Output the (x, y) coordinate of the center of the cell containing the given text.  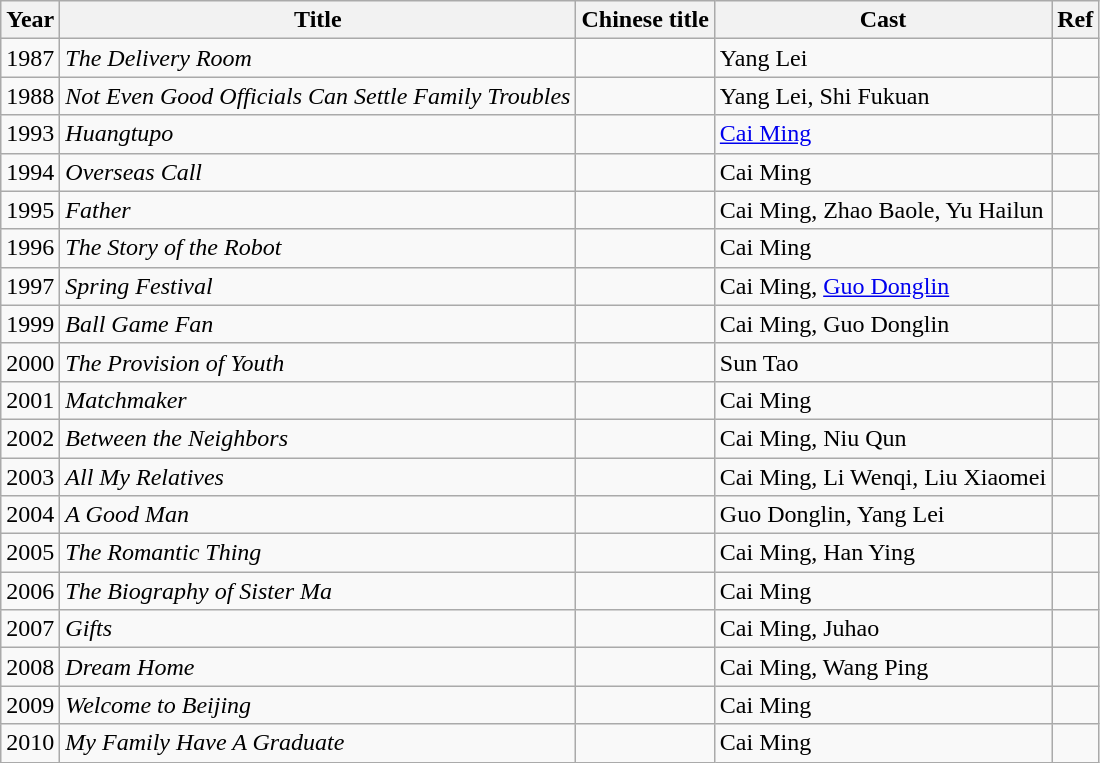
Guo Donglin, Yang Lei (882, 515)
Year (30, 20)
A Good Man (318, 515)
2010 (30, 743)
1996 (30, 248)
Spring Festival (318, 286)
Dream Home (318, 667)
The Biography of Sister Ma (318, 591)
2002 (30, 438)
2005 (30, 553)
Matchmaker (318, 400)
2004 (30, 515)
Cai Ming, Juhao (882, 629)
1995 (30, 210)
The Provision of Youth (318, 362)
Not Even Good Officials Can Settle Family Troubles (318, 96)
1993 (30, 134)
Cai Ming, Li Wenqi, Liu Xiaomei (882, 477)
1994 (30, 172)
2008 (30, 667)
Cai Ming, Wang Ping (882, 667)
Cai Ming, Han Ying (882, 553)
2003 (30, 477)
1988 (30, 96)
My Family Have A Graduate (318, 743)
Huangtupo (318, 134)
All My Relatives (318, 477)
Gifts (318, 629)
Cast (882, 20)
Welcome to Beijing (318, 705)
Cai Ming, Niu Qun (882, 438)
2007 (30, 629)
1987 (30, 58)
The Romantic Thing (318, 553)
The Delivery Room (318, 58)
2001 (30, 400)
Yang Lei (882, 58)
Between the Neighbors (318, 438)
1999 (30, 324)
2000 (30, 362)
2009 (30, 705)
Ball Game Fan (318, 324)
Cai Ming, Zhao Baole, Yu Hailun (882, 210)
Yang Lei, Shi Fukuan (882, 96)
1997 (30, 286)
Overseas Call (318, 172)
2006 (30, 591)
The Story of the Robot (318, 248)
Title (318, 20)
Father (318, 210)
Sun Tao (882, 362)
Chinese title (645, 20)
Ref (1076, 20)
